Extract the (x, y) coordinate from the center of the cell holding the provided text.  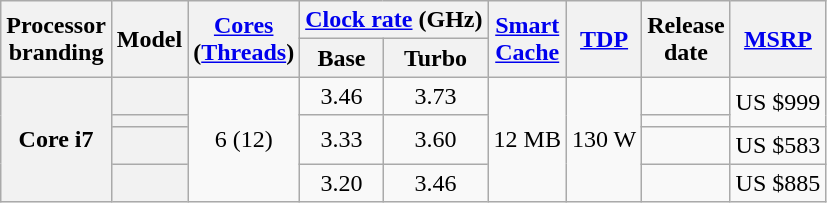
130 W (604, 140)
MSRP (778, 39)
6 (12) (244, 140)
3.60 (436, 140)
US $999 (778, 102)
Model (149, 39)
SmartCache (527, 39)
Turbo (436, 58)
3.20 (342, 183)
3.73 (436, 96)
Releasedate (686, 39)
Cores(Threads) (244, 39)
TDP (604, 39)
Base (342, 58)
US $583 (778, 145)
12 MB (527, 140)
US $885 (778, 183)
Processorbranding (56, 39)
Core i7 (56, 140)
Clock rate (GHz) (394, 20)
3.33 (342, 140)
